Return the (X, Y) coordinate for the center point of the cell that contains the specified text.  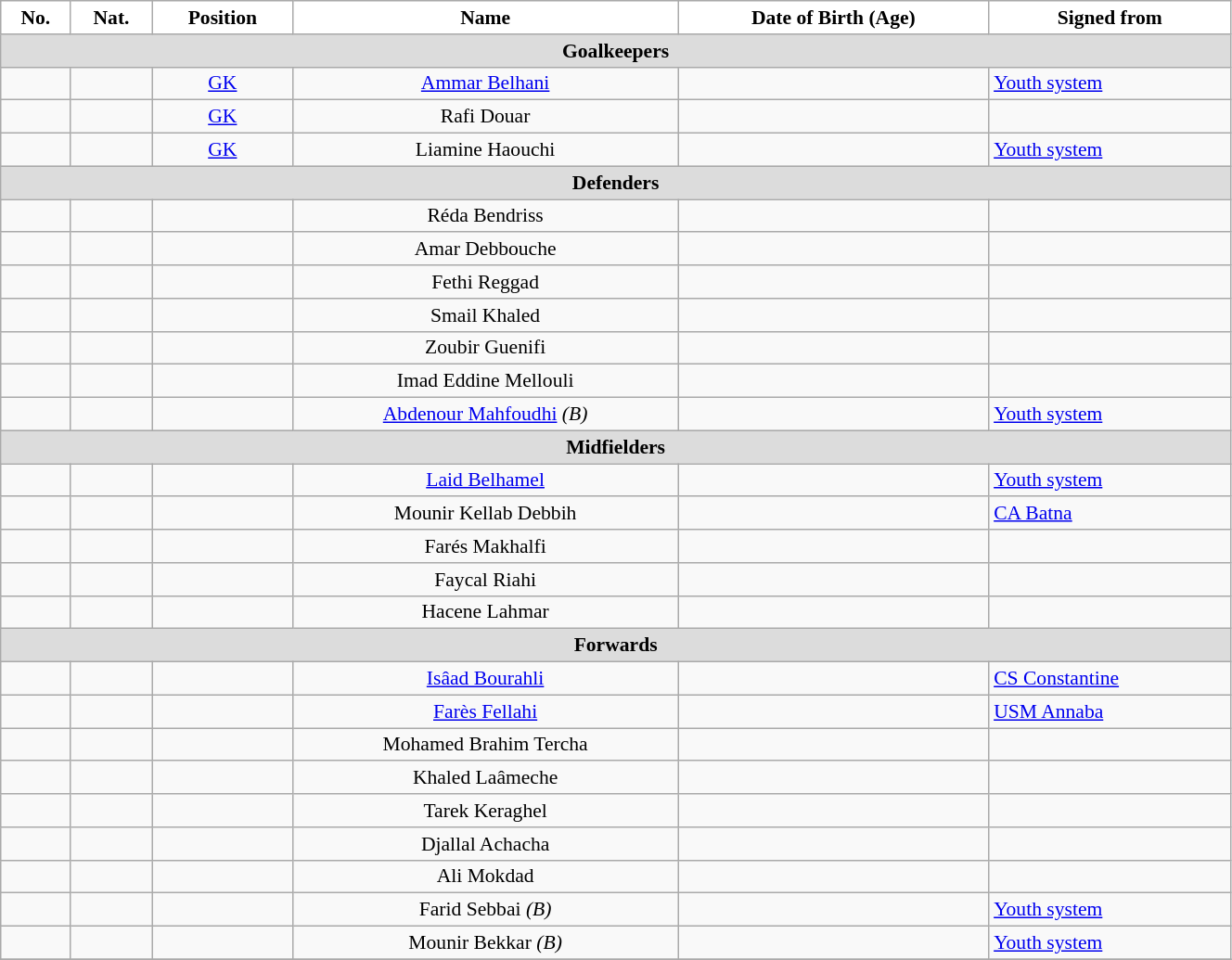
CS Constantine (1110, 679)
Ali Mokdad (486, 877)
Mounir Kellab Debbih (486, 514)
Mounir Bekkar (B) (486, 943)
Defenders (616, 183)
Ammar Belhani (486, 83)
Isâad Bourahli (486, 679)
Fethi Reggad (486, 282)
Zoubir Guenifi (486, 348)
Goalkeepers (616, 51)
Name (486, 18)
Abdenour Mahfoudhi (B) (486, 415)
Réda Bendriss (486, 216)
Midfielders (616, 447)
Djallal Achacha (486, 844)
Mohamed Brahim Tercha (486, 745)
Farés Makhalfi (486, 546)
CA Batna (1110, 514)
USM Annaba (1110, 711)
Rafi Douar (486, 117)
Forwards (616, 646)
Liamine Haouchi (486, 150)
Farid Sebbai (B) (486, 910)
Tarek Keraghel (486, 811)
Signed from (1110, 18)
Khaled Laâmeche (486, 778)
Date of Birth (Age) (834, 18)
Hacene Lahmar (486, 612)
Smail Khaled (486, 315)
Farès Fellahi (486, 711)
Nat. (111, 18)
Amar Debbouche (486, 250)
Position (223, 18)
Imad Eddine Mellouli (486, 381)
Faycal Riahi (486, 580)
Laid Belhamel (486, 480)
No. (35, 18)
